Provide the (X, Y) coordinate of the cell's center where the given text is located.  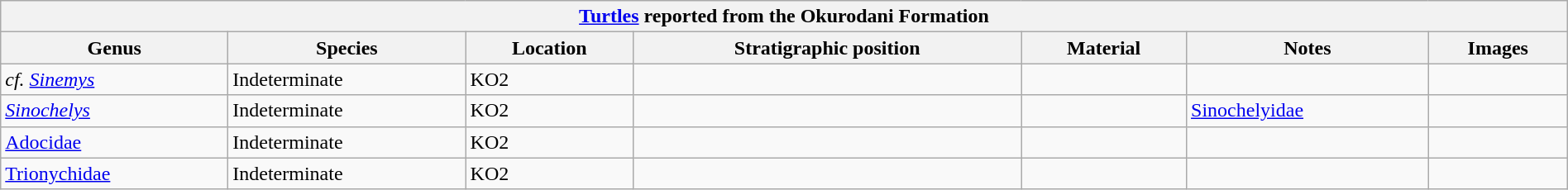
Sinochelyidae (1308, 111)
cf. Sinemys (114, 79)
Material (1104, 48)
Adocidae (114, 142)
Stratigraphic position (827, 48)
Location (549, 48)
Trionychidae (114, 173)
Sinochelys (114, 111)
Genus (114, 48)
Species (347, 48)
Notes (1308, 48)
Turtles reported from the Okurodani Formation (784, 17)
Images (1498, 48)
